Return (x, y) of the center of cell containing provided text 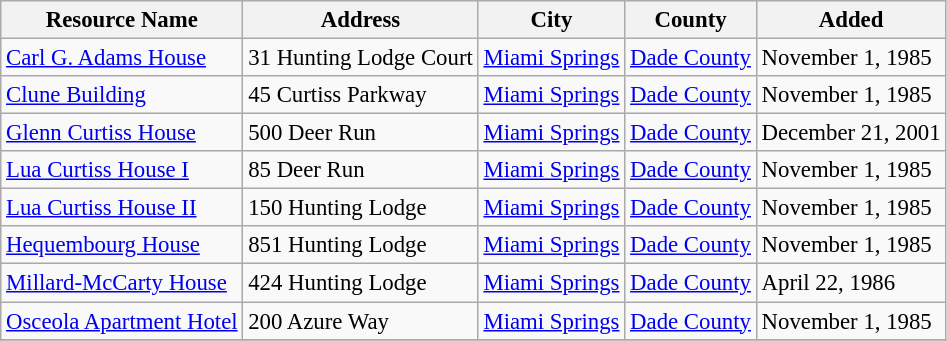
Address (360, 20)
December 21, 2001 (851, 133)
Carl G. Adams House (122, 58)
Resource Name (122, 20)
Millard-McCarty House (122, 283)
200 Azure Way (360, 321)
424 Hunting Lodge (360, 283)
851 Hunting Lodge (360, 245)
Lua Curtiss House I (122, 170)
Osceola Apartment Hotel (122, 321)
85 Deer Run (360, 170)
500 Deer Run (360, 133)
150 Hunting Lodge (360, 208)
County (690, 20)
City (552, 20)
Hequembourg House (122, 245)
April 22, 1986 (851, 283)
Clune Building (122, 95)
Lua Curtiss House II (122, 208)
Glenn Curtiss House (122, 133)
Added (851, 20)
45 Curtiss Parkway (360, 95)
31 Hunting Lodge Court (360, 58)
